Search for the cell housing the specified text and yield its (X, Y) center coordinate. 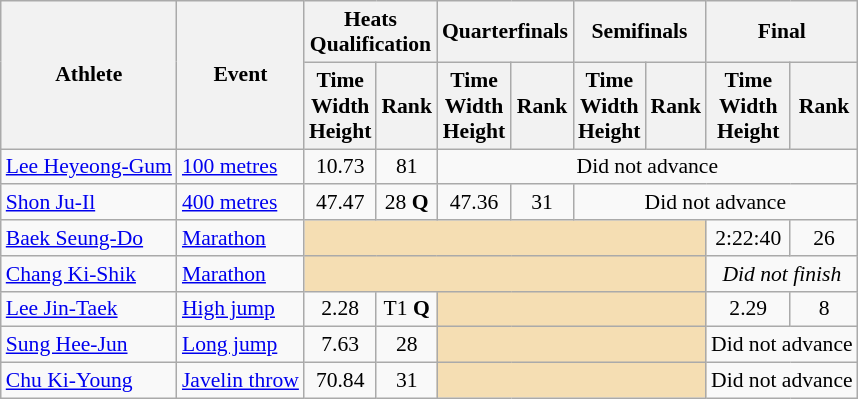
Did not finish (782, 274)
2.28 (340, 309)
Semifinals (640, 32)
47.47 (340, 203)
2:22:40 (748, 238)
Quarterfinals (505, 32)
Event (240, 75)
Final (782, 32)
100 metres (240, 167)
7.63 (340, 345)
8 (824, 309)
28 Q (406, 203)
Javelin throw (240, 381)
28 (406, 345)
47.36 (474, 203)
70.84 (340, 381)
81 (406, 167)
Chu Ki-Young (89, 381)
400 metres (240, 203)
Sung Hee-Jun (89, 345)
Shon Ju-Il (89, 203)
26 (824, 238)
2.29 (748, 309)
Chang Ki-Shik (89, 274)
Baek Seung-Do (89, 238)
Lee Jin-Taek (89, 309)
High jump (240, 309)
HeatsQualification (370, 32)
10.73 (340, 167)
T1 Q (406, 309)
Lee Heyeong-Gum (89, 167)
Athlete (89, 75)
Long jump (240, 345)
